Pinpoint the cell where the given text exists, returning its (x, y) midpoint coordinate. 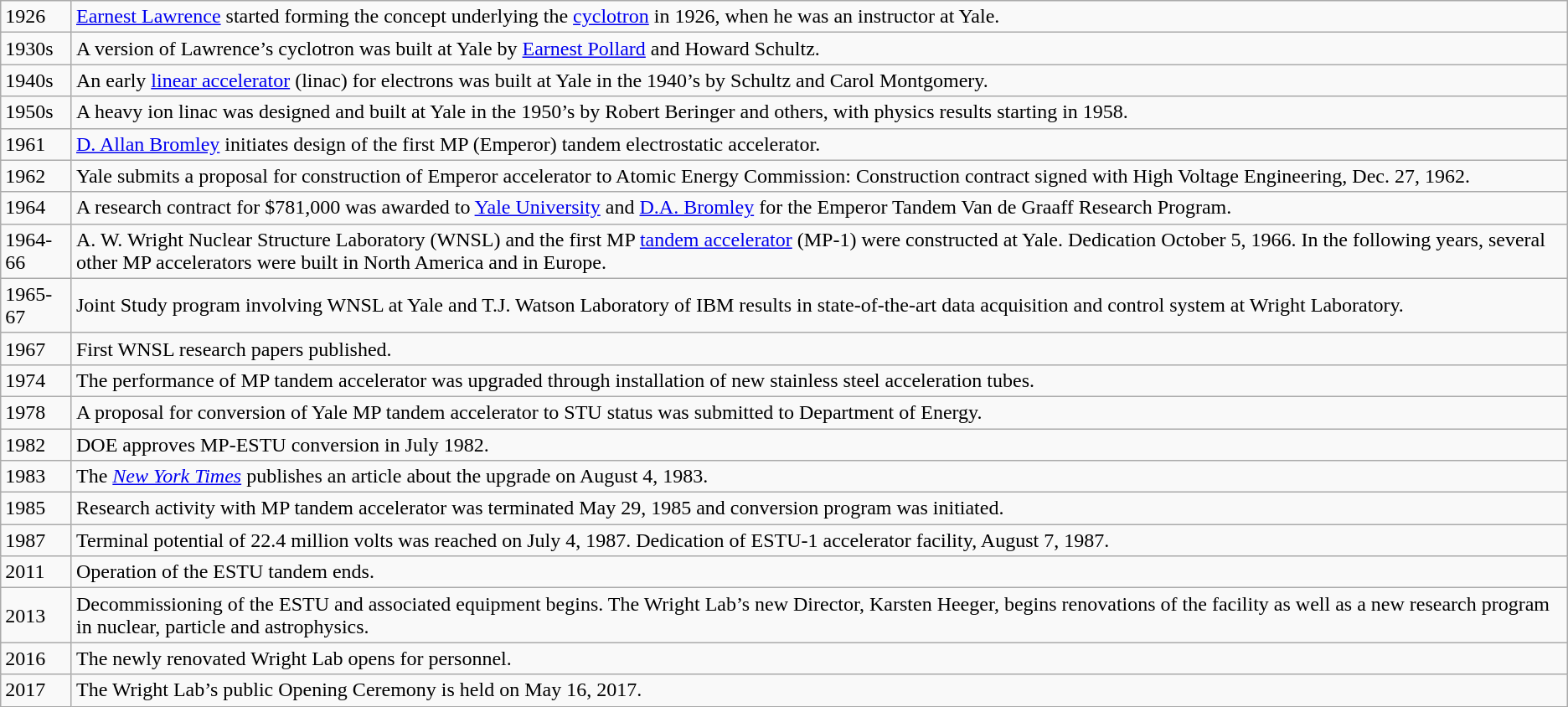
Earnest Lawrence started forming the concept underlying the cyclotron in 1926, when he was an instructor at Yale. (819, 17)
The Wright Lab’s public Opening Ceremony is held on May 16, 2017. (819, 690)
Terminal potential of 22.4 million volts was reached on July 4, 1987. Dedication of ESTU-1 accelerator facility, August 7, 1987. (819, 540)
2016 (37, 658)
A proposal for conversion of Yale MP tandem accelerator to STU status was submitted to Department of Energy. (819, 412)
Research activity with MP tandem accelerator was terminated May 29, 1985 and conversion program was initiated. (819, 508)
A version of Lawrence’s cyclotron was built at Yale by Earnest Pollard and Howard Schultz. (819, 49)
1964 (37, 208)
1926 (37, 17)
D. Allan Bromley initiates design of the first MP (Emperor) tandem electrostatic accelerator. (819, 144)
1982 (37, 445)
1983 (37, 477)
2013 (37, 615)
1985 (37, 508)
1965-67 (37, 305)
A heavy ion linac was designed and built at Yale in the 1950’s by Robert Beringer and others, with physics results starting in 1958. (819, 112)
1961 (37, 144)
1987 (37, 540)
1967 (37, 348)
2017 (37, 690)
1950s (37, 112)
The performance of MP tandem accelerator was upgraded through installation of new stainless steel acceleration tubes. (819, 380)
First WNSL research papers published. (819, 348)
1962 (37, 176)
1930s (37, 49)
A research contract for $781,000 was awarded to Yale University and D.A. Bromley for the Emperor Tandem Van de Graaff Research Program. (819, 208)
DOE approves MP-ESTU conversion in July 1982. (819, 445)
An early linear accelerator (linac) for electrons was built at Yale in the 1940’s by Schultz and Carol Montgomery. (819, 80)
1964-66 (37, 251)
The newly renovated Wright Lab opens for personnel. (819, 658)
1940s (37, 80)
1978 (37, 412)
1974 (37, 380)
2011 (37, 572)
The New York Times publishes an article about the upgrade on August 4, 1983. (819, 477)
Operation of the ESTU tandem ends. (819, 572)
